Locate the cell with the specified text and output its [X, Y] center coordinate. 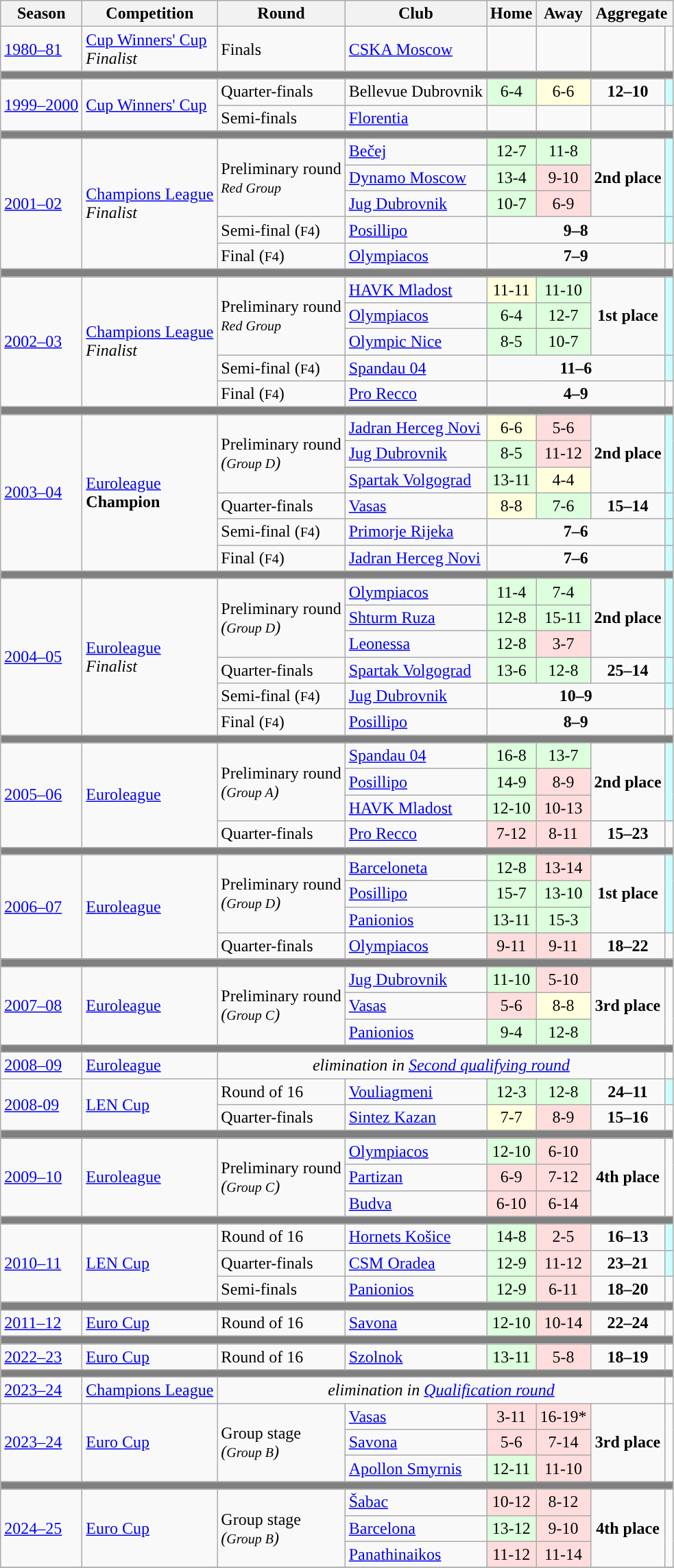
16-19* [564, 1417]
24–11 [628, 1092]
12-11 [511, 1469]
13-10 [564, 894]
9–8 [576, 230]
22–24 [628, 1323]
15–14 [628, 506]
2006–07 [41, 907]
2003–04 [41, 493]
2009–10 [41, 1177]
16-8 [511, 756]
2008–09 [41, 1066]
13-14 [564, 868]
Club [416, 14]
4–9 [576, 394]
elimination in Second qualifying round [442, 1066]
16–13 [628, 1237]
Cup Winners' Cup Finalist [149, 49]
Dynamo Moscow [416, 177]
5-10 [564, 979]
Home [511, 14]
2-5 [564, 1237]
Vouliagmeni [416, 1092]
8–9 [576, 722]
2002–03 [41, 342]
11-14 [564, 1554]
7-14 [564, 1443]
18–19 [628, 1356]
8-12 [564, 1502]
Florentia [416, 118]
12-3 [511, 1092]
15–23 [628, 834]
Round [281, 14]
11–6 [576, 368]
Apollon Smyrnis [416, 1469]
Away [564, 14]
7-7 [511, 1118]
11-8 [564, 151]
Euroleague Finalist [149, 657]
Euroleague Champion [149, 493]
Bellevue Dubrovnik [416, 92]
Bečej [416, 151]
Leonessa [416, 644]
13-4 [511, 177]
7-4 [564, 591]
Aggregate [631, 14]
25–14 [628, 670]
14-9 [511, 782]
Barceloneta [416, 868]
Competition [149, 14]
13-6 [511, 670]
11-11 [511, 290]
Hornets Košice [416, 1237]
Sintez Kazan [416, 1118]
Shturm Ruza [416, 617]
4-4 [564, 480]
Primorje Rijeka [416, 532]
2011–12 [41, 1323]
Panathinaikos [416, 1554]
Szolnok [416, 1356]
8-11 [564, 834]
12–10 [628, 92]
1999–2000 [41, 105]
Champions League [149, 1391]
CSM Oradea [416, 1263]
10-13 [564, 808]
Finals [281, 49]
15-7 [511, 894]
6-11 [564, 1289]
14-8 [511, 1237]
7-6 [564, 506]
13-12 [511, 1528]
18–20 [628, 1289]
2022–23 [41, 1356]
Season [41, 14]
23–21 [628, 1263]
Barcelona [416, 1528]
15-3 [564, 920]
10–9 [576, 696]
5-8 [564, 1356]
10-14 [564, 1323]
6-14 [564, 1203]
10-12 [511, 1502]
Šabac [416, 1502]
2005–06 [41, 795]
2001–02 [41, 204]
2008-09 [41, 1105]
15-11 [564, 617]
7–9 [576, 256]
2024–25 [41, 1528]
9-4 [511, 1031]
2010–11 [41, 1263]
15–16 [628, 1118]
Budva [416, 1203]
Cup Winners' Cup [149, 105]
2004–05 [41, 657]
CSKA Moscow [416, 49]
3-7 [564, 644]
elimination in Qualification round [442, 1391]
Preliminary round(Group A) [281, 782]
1980–81 [41, 49]
18–22 [628, 946]
Olympic Nice [416, 342]
3-11 [511, 1417]
13-7 [564, 756]
11-4 [511, 591]
Partizan [416, 1177]
2007–08 [41, 1005]
